Output the [X, Y] coordinate of the center of the cell containing the given text.  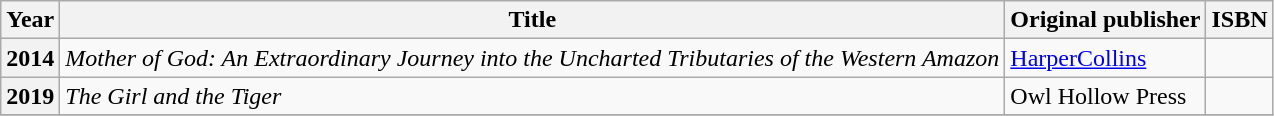
HarperCollins [1106, 58]
2019 [30, 96]
ISBN [1240, 20]
Original publisher [1106, 20]
Owl Hollow Press [1106, 96]
The Girl and the Tiger [532, 96]
2014 [30, 58]
Title [532, 20]
Year [30, 20]
Mother of God: An Extraordinary Journey into the Uncharted Tributaries of the Western Amazon [532, 58]
